Return [x, y] of the center of cell containing provided text 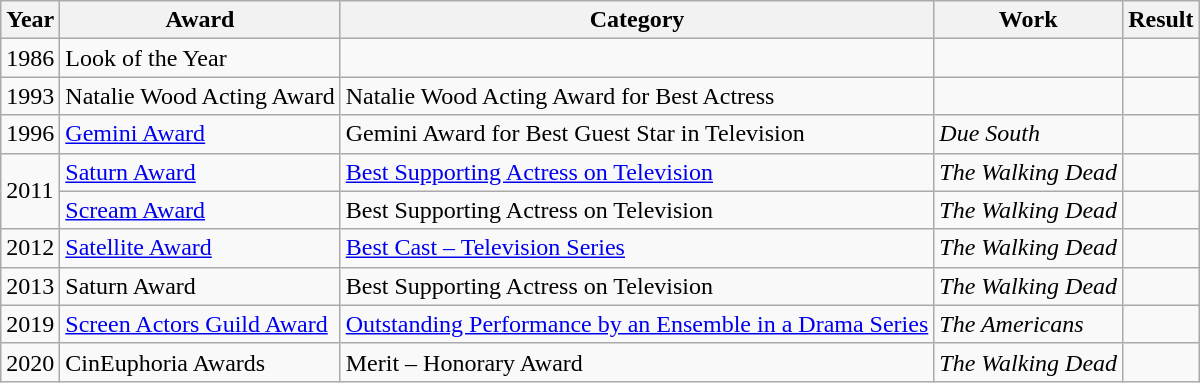
Award [200, 20]
2019 [30, 324]
2012 [30, 248]
The Americans [1028, 324]
1993 [30, 96]
Natalie Wood Acting Award [200, 96]
Due South [1028, 134]
Best Cast – Television Series [637, 248]
2013 [30, 286]
Year [30, 20]
Result [1161, 20]
Gemini Award for Best Guest Star in Television [637, 134]
Gemini Award [200, 134]
1986 [30, 58]
Category [637, 20]
CinEuphoria Awards [200, 362]
1996 [30, 134]
Look of the Year [200, 58]
Work [1028, 20]
2011 [30, 191]
Scream Award [200, 210]
Outstanding Performance by an Ensemble in a Drama Series [637, 324]
Merit – Honorary Award [637, 362]
Screen Actors Guild Award [200, 324]
2020 [30, 362]
Satellite Award [200, 248]
Natalie Wood Acting Award for Best Actress [637, 96]
